Detect which cell encompasses the target text, then output its (x, y) center coordinate. 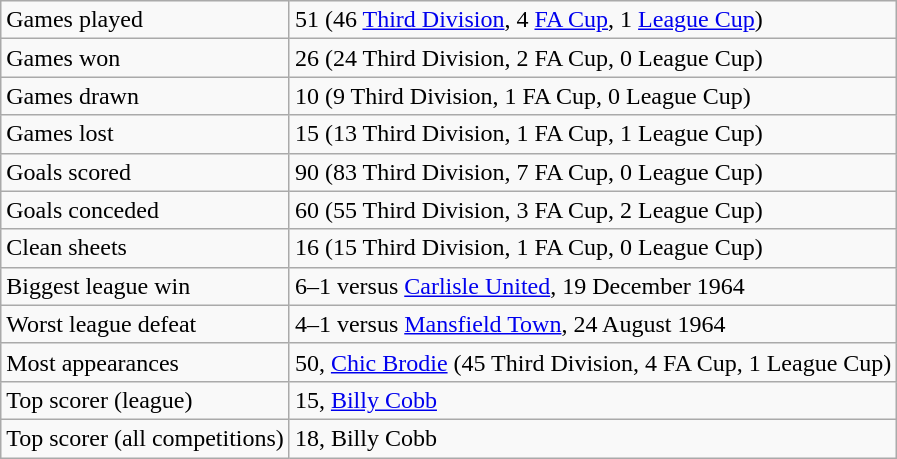
Top scorer (league) (146, 400)
90 (83 Third Division, 7 FA Cup, 0 League Cup) (592, 172)
26 (24 Third Division, 2 FA Cup, 0 League Cup) (592, 58)
6–1 versus Carlisle United, 19 December 1964 (592, 286)
Top scorer (all competitions) (146, 438)
4–1 versus Mansfield Town, 24 August 1964 (592, 324)
50, Chic Brodie (45 Third Division, 4 FA Cup, 1 League Cup) (592, 362)
Clean sheets (146, 248)
Games won (146, 58)
Biggest league win (146, 286)
51 (46 Third Division, 4 FA Cup, 1 League Cup) (592, 20)
10 (9 Third Division, 1 FA Cup, 0 League Cup) (592, 96)
Games lost (146, 134)
Worst league defeat (146, 324)
Games drawn (146, 96)
Most appearances (146, 362)
Goals scored (146, 172)
15, Billy Cobb (592, 400)
15 (13 Third Division, 1 FA Cup, 1 League Cup) (592, 134)
60 (55 Third Division, 3 FA Cup, 2 League Cup) (592, 210)
Games played (146, 20)
18, Billy Cobb (592, 438)
Goals conceded (146, 210)
16 (15 Third Division, 1 FA Cup, 0 League Cup) (592, 248)
